Return the (x, y) coordinate for the center point of the cell that contains the specified text.  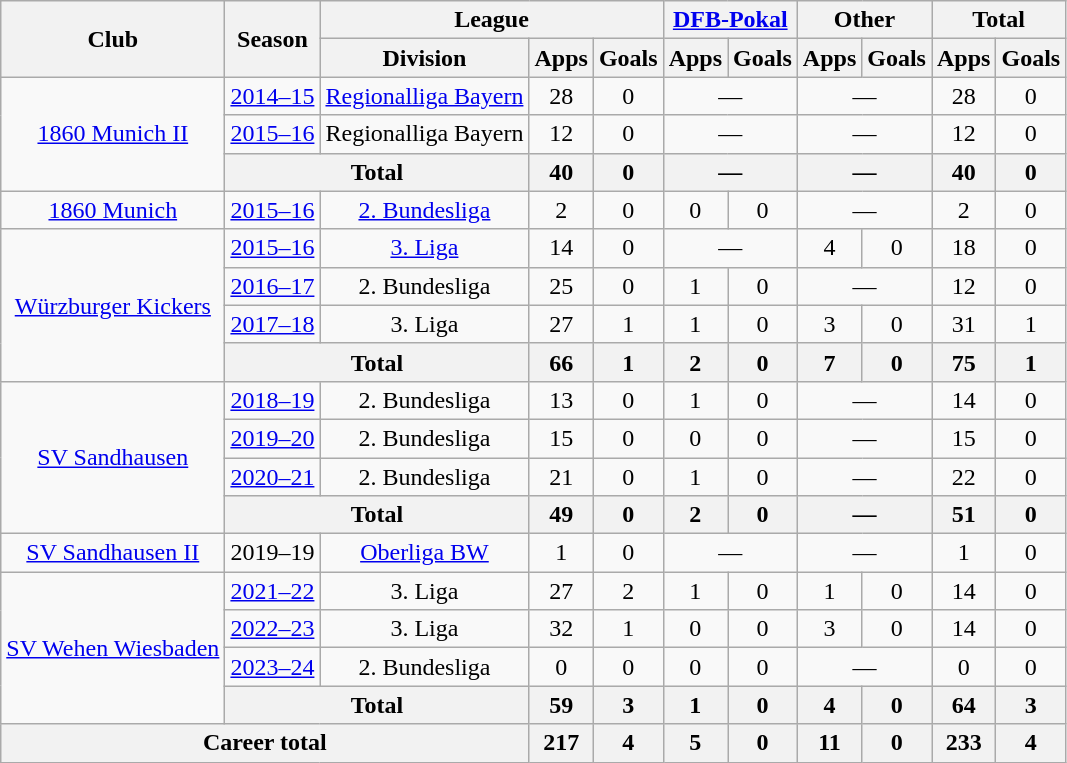
22 (964, 477)
2023–24 (272, 667)
31 (964, 324)
51 (964, 515)
SV Sandhausen II (113, 553)
DFB-Pokal (730, 20)
League (492, 20)
66 (561, 362)
2019–19 (272, 553)
233 (964, 743)
Career total (265, 743)
2018–19 (272, 400)
Würzburger Kickers (113, 305)
2019–20 (272, 438)
Other (864, 20)
13 (561, 400)
2020–21 (272, 477)
64 (964, 705)
Season (272, 39)
59 (561, 705)
25 (561, 286)
217 (561, 743)
Club (113, 39)
21 (561, 477)
75 (964, 362)
11 (829, 743)
Oberliga BW (424, 553)
32 (561, 629)
SV Wehen Wiesbaden (113, 648)
1860 Munich II (113, 134)
2022–23 (272, 629)
SV Sandhausen (113, 457)
2021–22 (272, 591)
49 (561, 515)
2014–15 (272, 96)
18 (964, 248)
1860 Munich (113, 210)
2017–18 (272, 324)
Division (424, 58)
5 (695, 743)
7 (829, 362)
2016–17 (272, 286)
